Output the (x, y) coordinate of the center of the cell containing the given text.  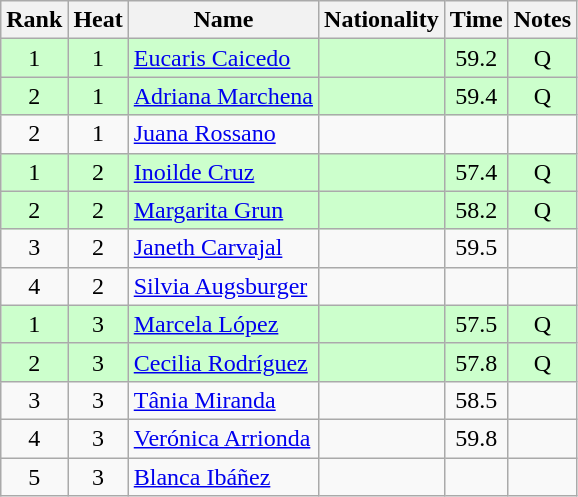
Eucaris Caicedo (223, 58)
Notes (542, 20)
Heat (98, 20)
58.2 (476, 210)
Adriana Marchena (223, 96)
Juana Rossano (223, 134)
Nationality (382, 20)
59.5 (476, 248)
59.4 (476, 96)
57.4 (476, 172)
Inoilde Cruz (223, 172)
59.8 (476, 438)
58.5 (476, 400)
Tânia Miranda (223, 400)
57.5 (476, 324)
Cecilia Rodríguez (223, 362)
Time (476, 20)
Silvia Augsburger (223, 286)
57.8 (476, 362)
Name (223, 20)
Verónica Arrionda (223, 438)
Margarita Grun (223, 210)
5 (34, 477)
Blanca Ibáñez (223, 477)
59.2 (476, 58)
Rank (34, 20)
Marcela López (223, 324)
Janeth Carvajal (223, 248)
